Provide the (X, Y) coordinate of the cell's center where the given text is located.  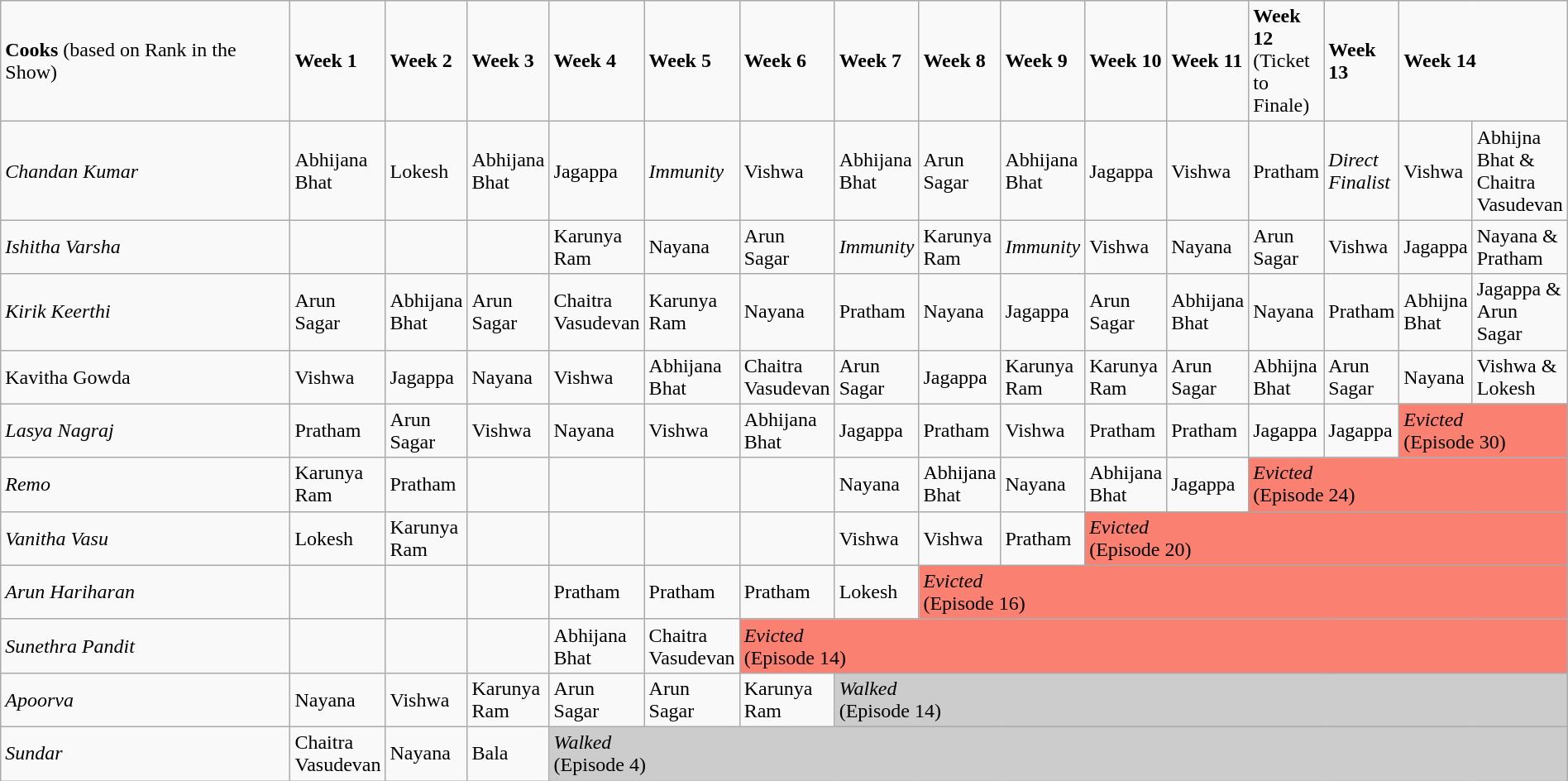
Nayana & Pratham (1520, 247)
Week 11 (1207, 61)
Remo (146, 485)
Week 7 (877, 61)
Ishitha Varsha (146, 247)
Sundar (146, 753)
Evicted(Episode 20) (1327, 538)
Kavitha Gowda (146, 377)
Week 8 (959, 61)
Chandan Kumar (146, 170)
Week 6 (787, 61)
Jagappa & Arun Sagar (1520, 312)
Direct Finalist (1361, 170)
Apoorva (146, 700)
Walked(Episode 14) (1201, 700)
Arun Hariharan (146, 592)
Sunethra Pandit (146, 645)
Evicted(Episode 24) (1408, 485)
Week 1 (337, 61)
Walked(Episode 4) (1059, 753)
Cooks (based on Rank in the Show) (146, 61)
Week 5 (691, 61)
Evicted(Episode 14) (1153, 645)
Lasya Nagraj (146, 430)
Evicted(Episode 16) (1243, 592)
Bala (508, 753)
Kirik Keerthi (146, 312)
Week 9 (1043, 61)
Week 14 (1484, 61)
Week 3 (508, 61)
Week 10 (1126, 61)
Vishwa & Lokesh (1520, 377)
Week 13 (1361, 61)
Vanitha Vasu (146, 538)
Evicted(Episode 30) (1484, 430)
Week 4 (597, 61)
Week 2 (427, 61)
Abhijna Bhat & Chaitra Vasudevan (1520, 170)
Week 12 (Ticket to Finale) (1287, 61)
